Identify which cell holds the provided text, then report its (x, y) central coordinate. 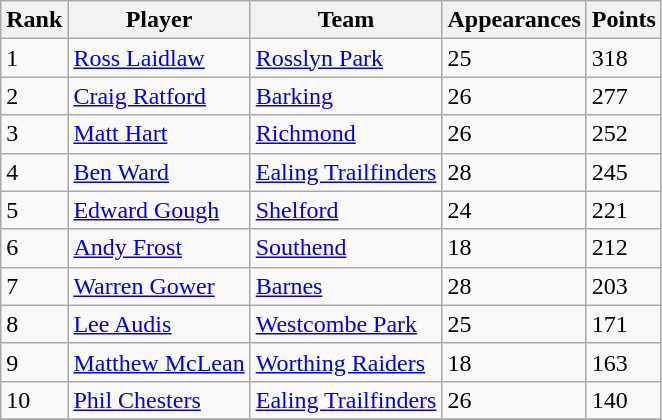
10 (34, 400)
Lee Audis (159, 324)
Worthing Raiders (346, 362)
277 (624, 96)
171 (624, 324)
318 (624, 58)
Phil Chesters (159, 400)
3 (34, 134)
Appearances (514, 20)
Ben Ward (159, 172)
Rank (34, 20)
Edward Gough (159, 210)
Andy Frost (159, 248)
203 (624, 286)
5 (34, 210)
Points (624, 20)
Player (159, 20)
252 (624, 134)
Warren Gower (159, 286)
6 (34, 248)
Shelford (346, 210)
Craig Ratford (159, 96)
Matthew McLean (159, 362)
7 (34, 286)
8 (34, 324)
Westcombe Park (346, 324)
1 (34, 58)
4 (34, 172)
163 (624, 362)
212 (624, 248)
Barnes (346, 286)
2 (34, 96)
9 (34, 362)
Barking (346, 96)
24 (514, 210)
221 (624, 210)
Rosslyn Park (346, 58)
245 (624, 172)
Ross Laidlaw (159, 58)
Team (346, 20)
Matt Hart (159, 134)
140 (624, 400)
Southend (346, 248)
Richmond (346, 134)
